Capture the cell that displays the provided text and extract its (X, Y) central coordinate. 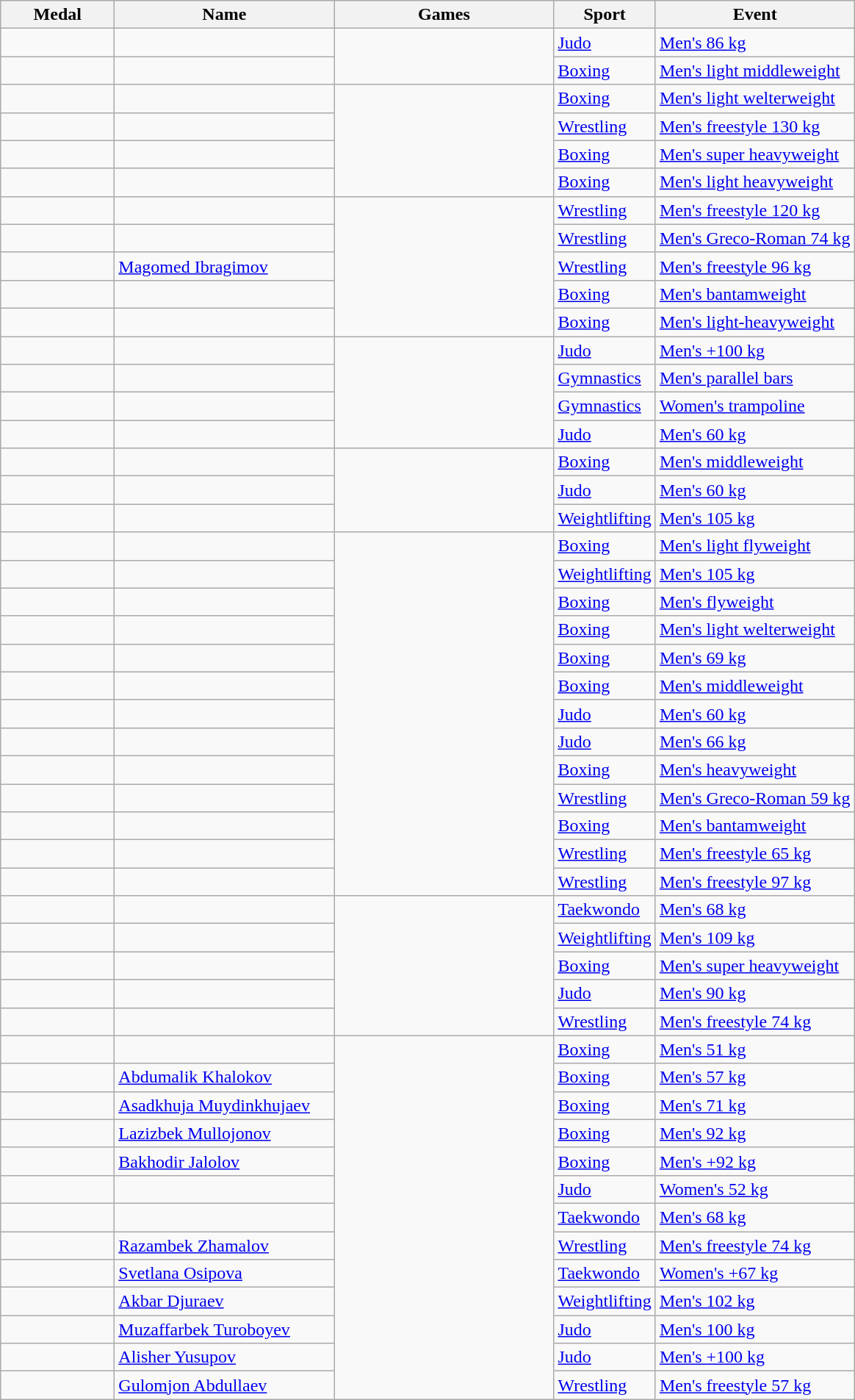
Men's 102 kg (755, 1302)
Alisher Yusupov (225, 1357)
Men's light middleweight (755, 71)
Akbar Djuraev (225, 1302)
Gulomjon Abdullaev (225, 1385)
Men's 90 kg (755, 994)
Men's 86 kg (755, 43)
Men's Greco-Roman 74 kg (755, 238)
Men's freestyle 97 kg (755, 882)
Men's 100 kg (755, 1329)
Women's trampoline (755, 406)
Men's parallel bars (755, 378)
Games (444, 15)
Men's freestyle 120 kg (755, 210)
Men's 51 kg (755, 1049)
Men's 92 kg (755, 1133)
Abdumalik Khalokov (225, 1077)
Men's freestyle 65 kg (755, 854)
Women's 52 kg (755, 1189)
Lazizbek Mullojonov (225, 1133)
Men's freestyle 57 kg (755, 1385)
Men's light-heavyweight (755, 322)
Men's 57 kg (755, 1077)
Men's light flyweight (755, 546)
Name (225, 15)
Men's freestyle 96 kg (755, 266)
Razambek Zhamalov (225, 1246)
Men's 66 kg (755, 742)
Men's light heavyweight (755, 182)
Medal (57, 15)
Men's 71 kg (755, 1105)
Men's heavyweight (755, 769)
Asadkhuja Muydinkhujaev (225, 1105)
Bakhodir Jalolov (225, 1161)
Event (755, 15)
Men's 109 kg (755, 938)
Muzaffarbek Turoboyev (225, 1329)
Svetlana Osipova (225, 1274)
Women's +67 kg (755, 1274)
Men's freestyle 130 kg (755, 126)
Magomed Ibragimov (225, 266)
Men's Greco-Roman 59 kg (755, 797)
Men's 69 kg (755, 658)
Sport (605, 15)
Men's flyweight (755, 602)
Men's +92 kg (755, 1161)
